Output the [x, y] coordinate of the center of the cell containing the given text.  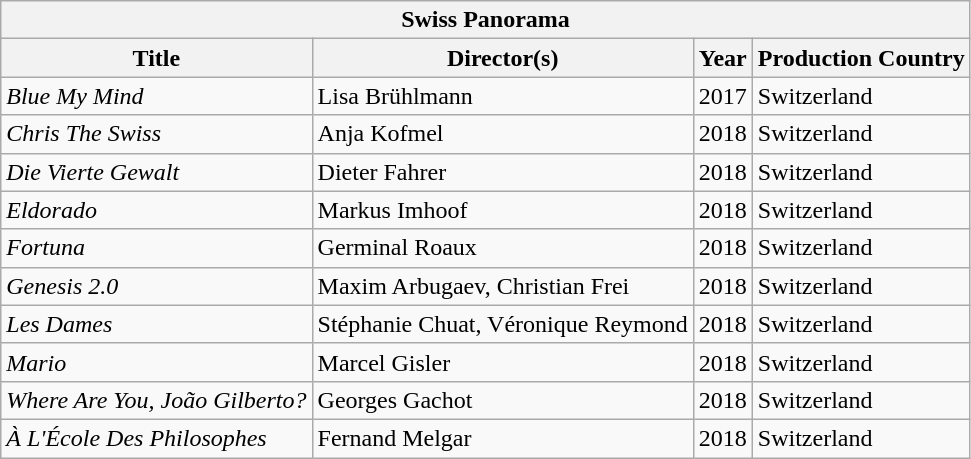
Where Are You, João Gilberto? [156, 400]
À L'École Des Philosophes [156, 438]
Fernand Melgar [502, 438]
Director(s) [502, 58]
Die Vierte Gewalt [156, 172]
Marcel Gisler [502, 362]
Swiss Panorama [486, 20]
Stéphanie Chuat, Véronique Reymond [502, 324]
Lisa Brühlmann [502, 96]
Genesis 2.0 [156, 286]
Anja Kofmel [502, 134]
Maxim Arbugaev, Christian Frei [502, 286]
Les Dames [156, 324]
Chris The Swiss [156, 134]
Title [156, 58]
Germinal Roaux [502, 248]
Mario [156, 362]
Markus Imhoof [502, 210]
Blue My Mind [156, 96]
2017 [722, 96]
Year [722, 58]
Dieter Fahrer [502, 172]
Eldorado [156, 210]
Georges Gachot [502, 400]
Fortuna [156, 248]
Production Country [861, 58]
